Output the (X, Y) coordinate of the center of the cell containing the given text.  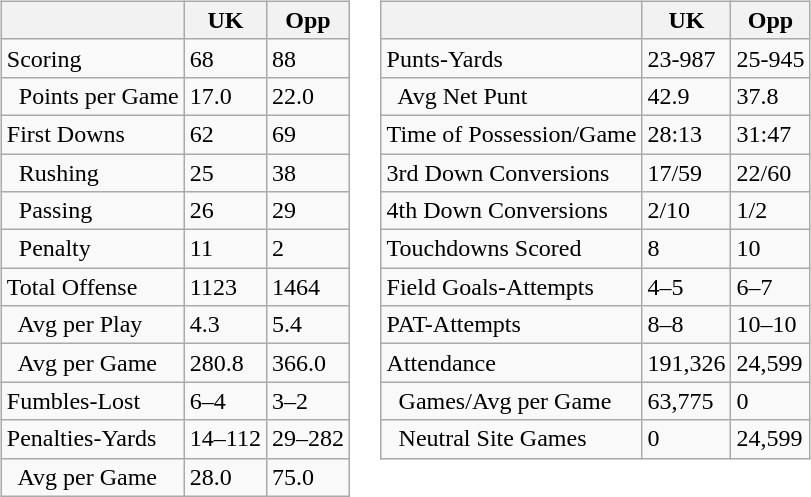
14–112 (225, 439)
63,775 (686, 401)
Touchdowns Scored (512, 249)
First Downs (92, 134)
25-945 (770, 58)
Penalty (92, 249)
Time of Possession/Game (512, 134)
3–2 (308, 401)
29–282 (308, 439)
23-987 (686, 58)
4–5 (686, 287)
28.0 (225, 477)
366.0 (308, 363)
11 (225, 249)
8–8 (686, 325)
10–10 (770, 325)
6–4 (225, 401)
Total Offense (92, 287)
75.0 (308, 477)
31:47 (770, 134)
17.0 (225, 96)
1/2 (770, 211)
1123 (225, 287)
Games/Avg per Game (512, 401)
Attendance (512, 363)
68 (225, 58)
25 (225, 173)
Penalties-Yards (92, 439)
8 (686, 249)
Avg per Play (92, 325)
Passing (92, 211)
Rushing (92, 173)
22/60 (770, 173)
17/59 (686, 173)
88 (308, 58)
69 (308, 134)
10 (770, 249)
Scoring (92, 58)
37.8 (770, 96)
38 (308, 173)
280.8 (225, 363)
42.9 (686, 96)
PAT-Attempts (512, 325)
28:13 (686, 134)
22.0 (308, 96)
Points per Game (92, 96)
4.3 (225, 325)
62 (225, 134)
6–7 (770, 287)
191,326 (686, 363)
Neutral Site Games (512, 439)
2 (308, 249)
5.4 (308, 325)
26 (225, 211)
2/10 (686, 211)
1464 (308, 287)
Fumbles-Lost (92, 401)
Field Goals-Attempts (512, 287)
4th Down Conversions (512, 211)
3rd Down Conversions (512, 173)
Punts-Yards (512, 58)
29 (308, 211)
Avg Net Punt (512, 96)
